Scan for the cell matching the given text and deliver its (x, y) coordinate at center. 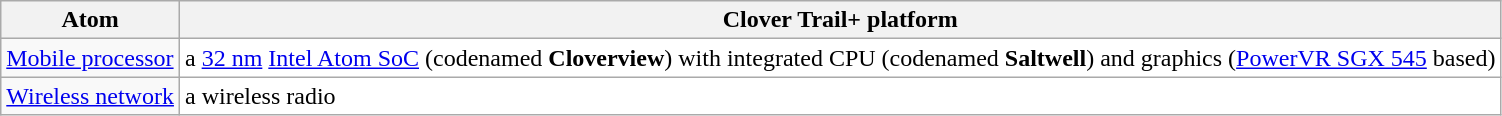
Mobile processor (90, 58)
a wireless radio (840, 96)
a 32 nm Intel Atom SoC (codenamed Cloverview) with integrated CPU (codenamed Saltwell) and graphics (PowerVR SGX 545 based) (840, 58)
Atom (90, 20)
Clover Trail+ platform (840, 20)
Wireless network (90, 96)
